Determine the [X, Y] coordinate at the center of the cell enclosing the given text.  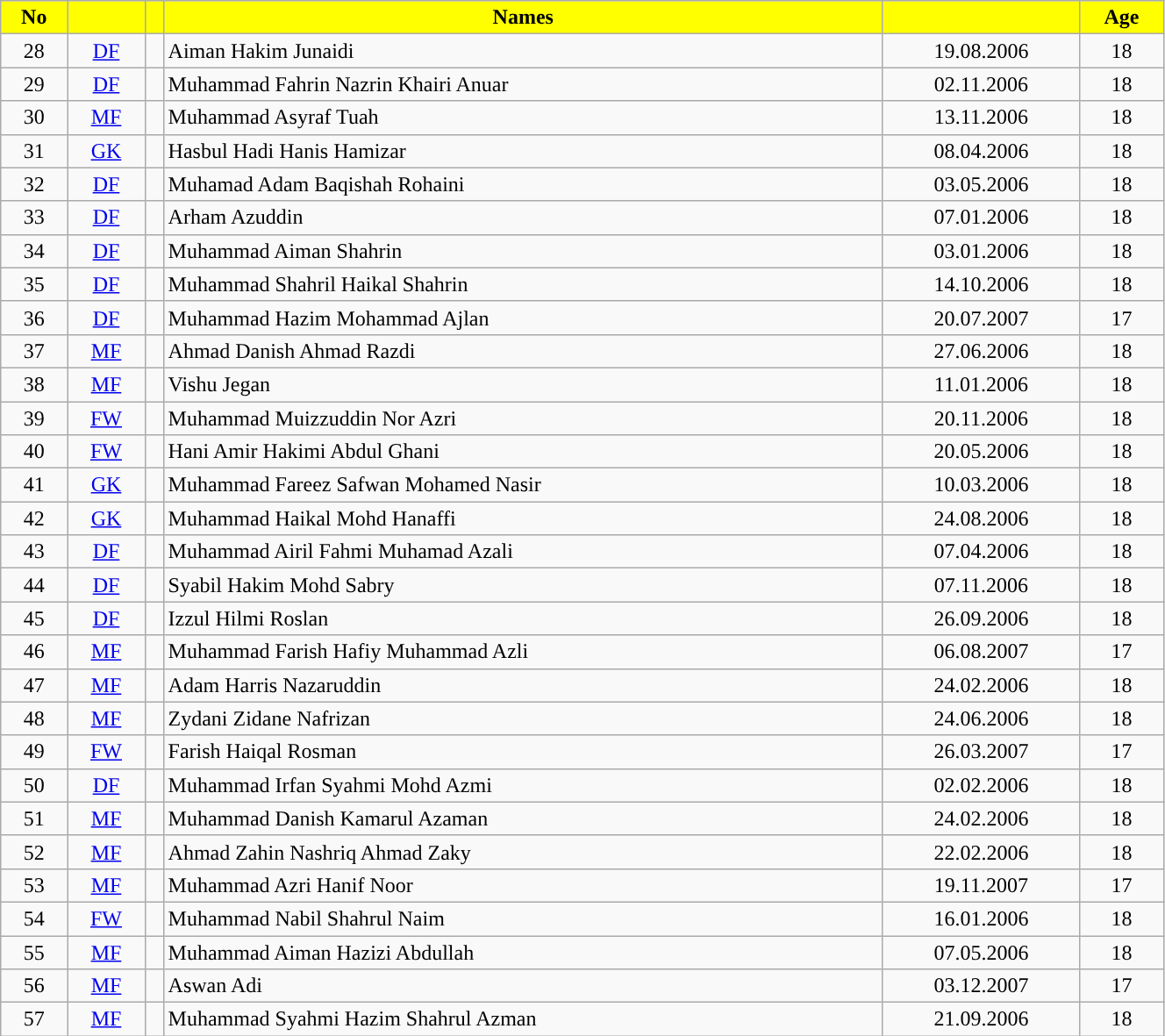
57 [34, 1019]
55 [34, 952]
19.11.2007 [981, 885]
03.01.2006 [981, 251]
Muhammad Shahril Haikal Shahrin [523, 284]
Ahmad Danish Ahmad Razdi [523, 351]
Muhammad Muizzuddin Nor Azri [523, 418]
43 [34, 552]
Muhammad Irfan Syahmi Mohd Azmi [523, 785]
50 [34, 785]
08.04.2006 [981, 151]
Muhammad Danish Kamarul Azaman [523, 818]
44 [34, 585]
Muhammad Airil Fahmi Muhamad Azali [523, 552]
32 [34, 184]
Vishu Jegan [523, 384]
Muhammad Aiman Hazizi Abdullah [523, 952]
No [34, 18]
11.01.2006 [981, 384]
27.06.2006 [981, 351]
26.09.2006 [981, 618]
26.03.2007 [981, 752]
02.11.2006 [981, 84]
33 [34, 218]
Hani Amir Hakimi Abdul Ghani [523, 452]
Muhammad Aiman Shahrin [523, 251]
Names [523, 18]
24.06.2006 [981, 718]
41 [34, 485]
07.04.2006 [981, 552]
Muhammad Syahmi Hazim Shahrul Azman [523, 1019]
Adam Harris Nazaruddin [523, 685]
31 [34, 151]
Muhammad Nabil Shahrul Naim [523, 918]
20.11.2006 [981, 418]
Muhammad Fareez Safwan Mohamed Nasir [523, 485]
06.08.2007 [981, 652]
Syabil Hakim Mohd Sabry [523, 585]
38 [34, 384]
30 [34, 118]
47 [34, 685]
Arham Azuddin [523, 218]
49 [34, 752]
07.11.2006 [981, 585]
Izzul Hilmi Roslan [523, 618]
Muhammad Farish Hafiy Muhammad Azli [523, 652]
Farish Haiqal Rosman [523, 752]
03.12.2007 [981, 986]
24.08.2006 [981, 518]
07.05.2006 [981, 952]
34 [34, 251]
10.03.2006 [981, 485]
Aiman Hakim Junaidi [523, 51]
39 [34, 418]
48 [34, 718]
54 [34, 918]
19.08.2006 [981, 51]
21.09.2006 [981, 1019]
22.02.2006 [981, 852]
Muhammad Haikal Mohd Hanaffi [523, 518]
Muhammad Azri Hanif Noor [523, 885]
Muhammad Fahrin Nazrin Khairi Anuar [523, 84]
Ahmad Zahin Nashriq Ahmad Zaky [523, 852]
Zydani Zidane Nafrizan [523, 718]
37 [34, 351]
53 [34, 885]
Muhammad Hazim Mohammad Ajlan [523, 318]
16.01.2006 [981, 918]
03.05.2006 [981, 184]
Hasbul Hadi Hanis Hamizar [523, 151]
07.01.2006 [981, 218]
52 [34, 852]
42 [34, 518]
Muhammad Asyraf Tuah [523, 118]
Aswan Adi [523, 986]
56 [34, 986]
20.07.2007 [981, 318]
51 [34, 818]
46 [34, 652]
45 [34, 618]
Muhamad Adam Baqishah Rohaini [523, 184]
Age [1121, 18]
02.02.2006 [981, 785]
29 [34, 84]
14.10.2006 [981, 284]
36 [34, 318]
28 [34, 51]
20.05.2006 [981, 452]
35 [34, 284]
13.11.2006 [981, 118]
40 [34, 452]
